Scan for the cell matching the given text and deliver its [x, y] coordinate at center. 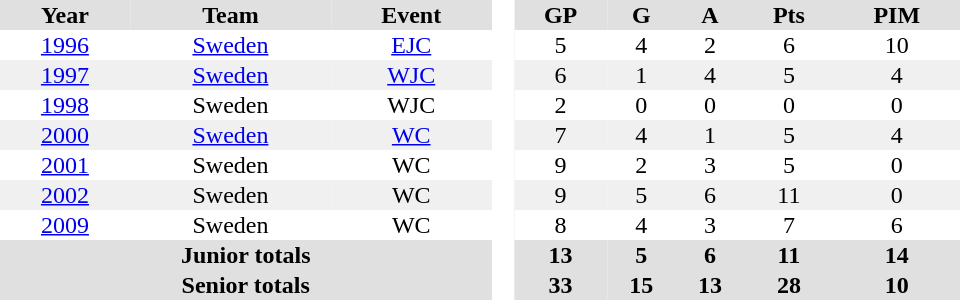
8 [560, 225]
A [710, 15]
2002 [65, 195]
2001 [65, 165]
PIM [896, 15]
15 [642, 285]
28 [788, 285]
33 [560, 285]
Team [230, 15]
GP [560, 15]
2009 [65, 225]
Senior totals [246, 285]
Junior totals [246, 255]
Year [65, 15]
1998 [65, 105]
Pts [788, 15]
Event [411, 15]
G [642, 15]
1996 [65, 45]
EJC [411, 45]
14 [896, 255]
1997 [65, 75]
2000 [65, 135]
